Extract the (X, Y) coordinate from the center of the cell holding the provided text.  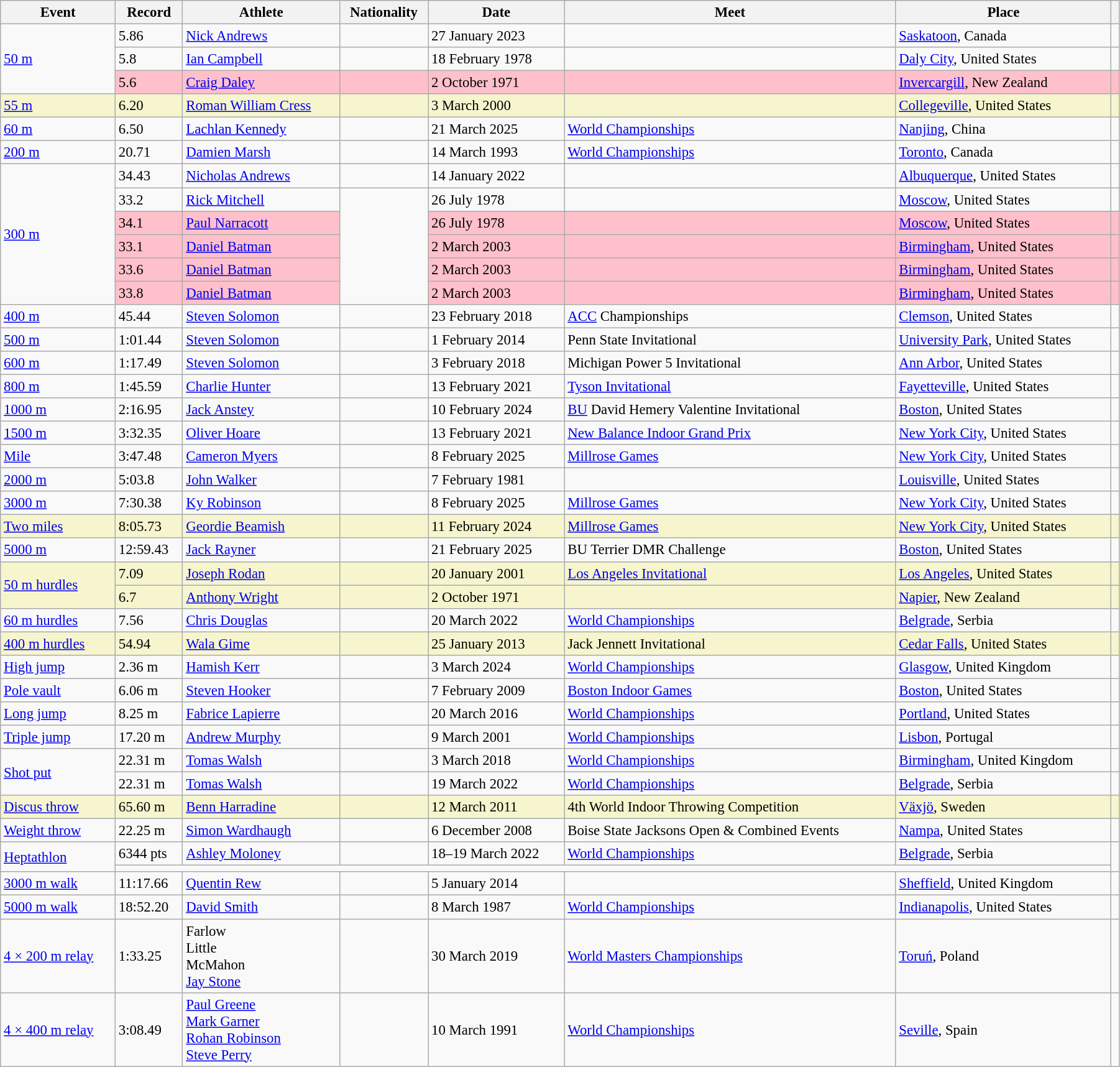
Nampa, United States (1003, 831)
Joseph Rodan (261, 573)
30 March 2019 (496, 956)
Benn Harradine (261, 807)
Charlie Hunter (261, 386)
33.2 (149, 200)
Fabrice Lapierre (261, 714)
Chris Douglas (261, 620)
Heptathlon (58, 857)
11 February 2024 (496, 527)
Växjö, Sweden (1003, 807)
9 March 2001 (496, 737)
Tyson Invitational (730, 386)
3 February 2018 (496, 363)
Jack Jennett Invitational (730, 644)
Geordie Beamish (261, 527)
800 m (58, 386)
1:45.59 (149, 386)
Daly City, United States (1003, 59)
33.6 (149, 269)
1:17.49 (149, 363)
World Masters Championships (730, 956)
Michigan Power 5 Invitational (730, 363)
David Smith (261, 907)
18:52.20 (149, 907)
Lachlan Kennedy (261, 129)
7.56 (149, 620)
6344 pts (149, 854)
Albuquerque, United States (1003, 176)
8.25 m (149, 714)
3 March 2000 (496, 106)
20.71 (149, 152)
400 m (58, 316)
Hamish Kerr (261, 667)
2000 m (58, 480)
17.20 m (149, 737)
Ann Arbor, United States (1003, 363)
25 January 2013 (496, 644)
4 × 400 m relay (58, 1030)
14 March 1993 (496, 152)
Invercargill, New Zealand (1003, 83)
Cedar Falls, United States (1003, 644)
21 March 2025 (496, 129)
Jack Rayner (261, 550)
Long jump (58, 714)
University Park, United States (1003, 339)
8 March 1987 (496, 907)
John Walker (261, 480)
1500 m (58, 433)
Steven Hooker (261, 690)
Date (496, 12)
Ky Robinson (261, 503)
10 March 1991 (496, 1030)
FarlowLittleMcMahonJay Stone (261, 956)
Portland, United States (1003, 714)
Meet (730, 12)
Ashley Moloney (261, 854)
Discus throw (58, 807)
Record (149, 12)
6.7 (149, 597)
33.8 (149, 293)
ACC Championships (730, 316)
Andrew Murphy (261, 737)
600 m (58, 363)
22.25 m (149, 831)
4th World Indoor Throwing Competition (730, 807)
Triple jump (58, 737)
12 March 2011 (496, 807)
Clemson, United States (1003, 316)
Boston Indoor Games (730, 690)
200 m (58, 152)
Place (1003, 12)
3000 m walk (58, 884)
7.09 (149, 573)
Quentin Rew (261, 884)
6.50 (149, 129)
60 m (58, 129)
Jack Anstey (261, 410)
65.60 m (149, 807)
6 December 2008 (496, 831)
3000 m (58, 503)
Glasgow, United Kingdom (1003, 667)
14 January 2022 (496, 176)
Nationality (383, 12)
3:32.35 (149, 433)
Nick Andrews (261, 36)
Paul GreeneMark GarnerRohan RobinsonSteve Perry (261, 1030)
5:03.8 (149, 480)
Paul Narracott (261, 223)
7 February 1981 (496, 480)
New Balance Indoor Grand Prix (730, 433)
Shot put (58, 772)
11:17.66 (149, 884)
Toronto, Canada (1003, 152)
Oliver Hoare (261, 433)
55 m (58, 106)
54.94 (149, 644)
33.1 (149, 246)
Damien Marsh (261, 152)
5000 m walk (58, 907)
Los Angeles Invitational (730, 573)
Indianapolis, United States (1003, 907)
Anthony Wright (261, 597)
Fayetteville, United States (1003, 386)
Lisbon, Portugal (1003, 737)
20 March 2022 (496, 620)
3:08.49 (149, 1030)
21 February 2025 (496, 550)
18 February 1978 (496, 59)
23 February 2018 (496, 316)
5000 m (58, 550)
2:16.95 (149, 410)
10 February 2024 (496, 410)
Rick Mitchell (261, 200)
18–19 March 2022 (496, 854)
Boise State Jacksons Open & Combined Events (730, 831)
19 March 2022 (496, 784)
Pole vault (58, 690)
45.44 (149, 316)
Wala Gime (261, 644)
Ian Campbell (261, 59)
3 March 2018 (496, 760)
Los Angeles, United States (1003, 573)
Penn State Invitational (730, 339)
500 m (58, 339)
Toruń, Poland (1003, 956)
6.06 m (149, 690)
50 m hurdles (58, 584)
5 January 2014 (496, 884)
3 March 2024 (496, 667)
Event (58, 12)
50 m (58, 60)
1:33.25 (149, 956)
20 January 2001 (496, 573)
Roman William Cress (261, 106)
Mile (58, 456)
1000 m (58, 410)
BU David Hemery Valentine Invitational (730, 410)
20 March 2016 (496, 714)
1:01.44 (149, 339)
Nicholas Andrews (261, 176)
5.8 (149, 59)
5.86 (149, 36)
1 February 2014 (496, 339)
34.43 (149, 176)
3:47.48 (149, 456)
2.36 m (149, 667)
4 × 200 m relay (58, 956)
8:05.73 (149, 527)
Sheffield, United Kingdom (1003, 884)
Craig Daley (261, 83)
34.1 (149, 223)
300 m (58, 234)
Nanjing, China (1003, 129)
Napier, New Zealand (1003, 597)
60 m hurdles (58, 620)
Two miles (58, 527)
7:30.38 (149, 503)
27 January 2023 (496, 36)
Cameron Myers (261, 456)
Athlete (261, 12)
Birmingham, United Kingdom (1003, 760)
5.6 (149, 83)
BU Terrier DMR Challenge (730, 550)
Weight throw (58, 831)
400 m hurdles (58, 644)
Simon Wardhaugh (261, 831)
High jump (58, 667)
Seville, Spain (1003, 1030)
7 February 2009 (496, 690)
Collegeville, United States (1003, 106)
12:59.43 (149, 550)
6.20 (149, 106)
Saskatoon, Canada (1003, 36)
Louisville, United States (1003, 480)
